For the text-containing cell, return its midpoint in [x, y] coordinate format. 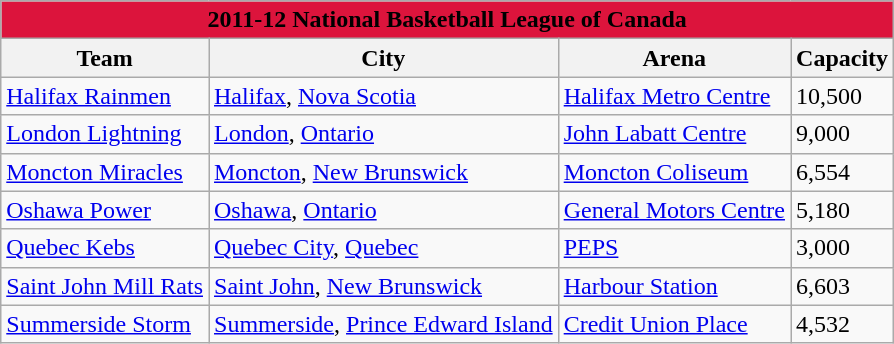
Summerside, Prince Edward Island [383, 324]
Halifax Rainmen [105, 96]
Credit Union Place [674, 324]
John Labatt Centre [674, 134]
Saint John Mill Rats [105, 286]
Capacity [842, 58]
Halifax Metro Centre [674, 96]
Oshawa, Ontario [383, 210]
Harbour Station [674, 286]
Team [105, 58]
6,603 [842, 286]
6,554 [842, 172]
4,532 [842, 324]
PEPS [674, 248]
3,000 [842, 248]
Halifax, Nova Scotia [383, 96]
Quebec City, Quebec [383, 248]
2011-12 National Basketball League of Canada [448, 20]
Moncton, New Brunswick [383, 172]
Arena [674, 58]
9,000 [842, 134]
Moncton Miracles [105, 172]
Summerside Storm [105, 324]
5,180 [842, 210]
London, Ontario [383, 134]
Quebec Kebs [105, 248]
General Motors Centre [674, 210]
Oshawa Power [105, 210]
Moncton Coliseum [674, 172]
London Lightning [105, 134]
City [383, 58]
10,500 [842, 96]
Saint John, New Brunswick [383, 286]
